Return the (x, y) coordinate for the center point of the cell that contains the specified text.  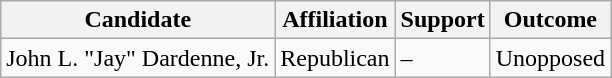
– (442, 58)
Affiliation (335, 20)
Republican (335, 58)
Candidate (138, 20)
John L. "Jay" Dardenne, Jr. (138, 58)
Support (442, 20)
Unopposed (550, 58)
Outcome (550, 20)
